Return (x, y) of the center of cell containing provided text 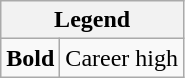
Career high (122, 58)
Bold (30, 58)
Legend (92, 20)
